Return [x, y] of the center of cell containing provided text 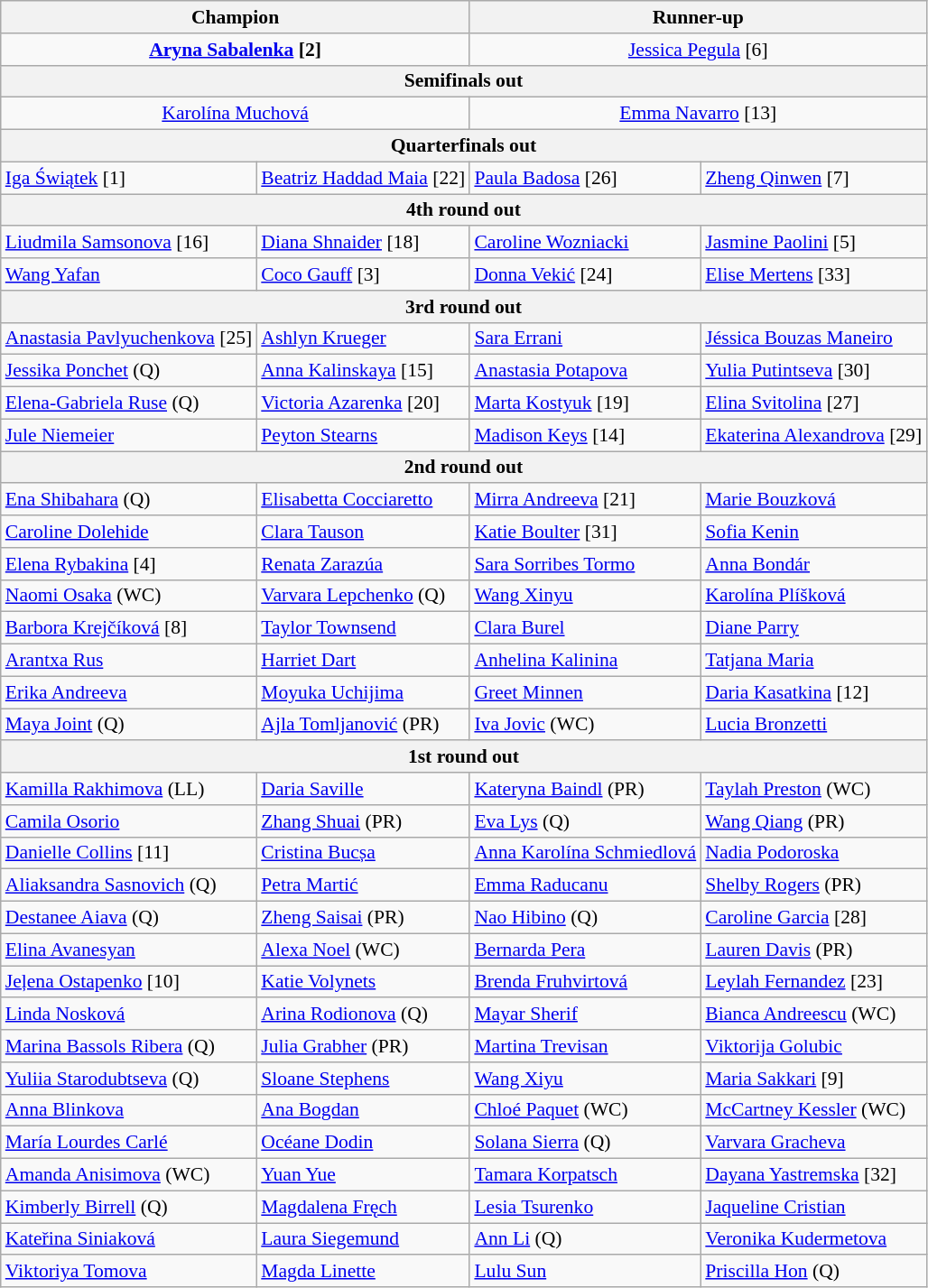
Julia Grabher (PR) [363, 1046]
Shelby Rogers (PR) [813, 885]
Petra Martić [363, 885]
Chloé Paquet (WC) [585, 1110]
Anhelina Kalinina [585, 661]
Clara Burel [585, 628]
Elise Mertens [33] [813, 274]
Martina Trevisan [585, 1046]
Taylor Townsend [363, 628]
Iva Jovic (WC) [585, 725]
Eva Lys (Q) [585, 821]
Cristina Bucșa [363, 853]
Brenda Fruhvirtová [585, 982]
Peyton Stearns [363, 435]
Arina Rodionova (Q) [363, 1015]
Lauren Davis (PR) [813, 950]
Arantxa Rus [129, 661]
Jeļena Ostapenko [10] [129, 982]
Bernarda Pera [585, 950]
Sofia Kenin [813, 532]
Aryna Sabalenka [2] [236, 50]
Magda Linette [363, 1272]
Clara Tauson [363, 532]
Solana Sierra (Q) [585, 1143]
Zhang Shuai (PR) [363, 821]
Sara Sorribes Tormo [585, 564]
Marie Bouzková [813, 500]
Anastasia Pavlyuchenkova [25] [129, 338]
Amanda Anisimova (WC) [129, 1175]
Maya Joint (Q) [129, 725]
Harriet Dart [363, 661]
Anna Blinkova [129, 1110]
Karolína Muchová [236, 114]
Beatriz Haddad Maia [22] [363, 178]
Bianca Andreescu (WC) [813, 1015]
Wang Xiyu [585, 1079]
Veronika Kudermetova [813, 1239]
Daria Kasatkina [12] [813, 692]
Caroline Dolehide [129, 532]
Greet Minnen [585, 692]
Laura Siegemund [363, 1239]
Kateřina Siniaková [129, 1239]
Elina Avanesyan [129, 950]
Naomi Osaka (WC) [129, 596]
Ann Li (Q) [585, 1239]
Priscilla Hon (Q) [813, 1272]
Leylah Fernandez [23] [813, 982]
Lucia Bronzetti [813, 725]
Daria Saville [363, 789]
Sara Errani [585, 338]
Anna Karolína Schmiedlová [585, 853]
Quarterfinals out [464, 146]
Camila Osorio [129, 821]
Jessica Pegula [6] [698, 50]
Caroline Garcia [28] [813, 918]
Anastasia Potapova [585, 371]
Runner-up [698, 17]
Moyuka Uchijima [363, 692]
Paula Badosa [26] [585, 178]
Linda Nosková [129, 1015]
Karolína Plíšková [813, 596]
Liudmila Samsonova [16] [129, 243]
Zheng Saisai (PR) [363, 918]
Ana Bogdan [363, 1110]
Tamara Korpatsch [585, 1175]
Ena Shibahara (Q) [129, 500]
Magdalena Fręch [363, 1207]
Viktorija Golubic [813, 1046]
Zheng Qinwen [7] [813, 178]
2nd round out [464, 468]
Marina Bassols Ribera (Q) [129, 1046]
Marta Kostyuk [19] [585, 403]
Mirra Andreeva [21] [585, 500]
Kamilla Rakhimova (LL) [129, 789]
Yuliia Starodubtseva (Q) [129, 1079]
Erika Andreeva [129, 692]
Wang Xinyu [585, 596]
Jéssica Bouzas Maneiro [813, 338]
Lesia Tsurenko [585, 1207]
Semifinals out [464, 81]
1st round out [464, 757]
Aliaksandra Sasnovich (Q) [129, 885]
Diane Parry [813, 628]
Elina Svitolina [27] [813, 403]
Wang Qiang (PR) [813, 821]
Dayana Yastremska [32] [813, 1175]
4th round out [464, 210]
Elisabetta Cocciaretto [363, 500]
Destanee Aiava (Q) [129, 918]
Madison Keys [14] [585, 435]
Jasmine Paolini [5] [813, 243]
Tatjana Maria [813, 661]
Mayar Sherif [585, 1015]
Emma Navarro [13] [698, 114]
McCartney Kessler (WC) [813, 1110]
Renata Zarazúa [363, 564]
Ashlyn Krueger [363, 338]
3rd round out [464, 307]
Barbora Krejčíková [8] [129, 628]
Varvara Gracheva [813, 1143]
Taylah Preston (WC) [813, 789]
Danielle Collins [11] [129, 853]
Anna Kalinskaya [15] [363, 371]
Jaqueline Cristian [813, 1207]
Kateryna Baindl (PR) [585, 789]
Océane Dodin [363, 1143]
Yulia Putintseva [30] [813, 371]
Varvara Lepchenko (Q) [363, 596]
Iga Świątek [1] [129, 178]
Lulu Sun [585, 1272]
Jule Niemeier [129, 435]
Elena Rybakina [4] [129, 564]
Nadia Podoroska [813, 853]
Emma Raducanu [585, 885]
Sloane Stephens [363, 1079]
Yuan Yue [363, 1175]
Kimberly Birrell (Q) [129, 1207]
Katie Boulter [31] [585, 532]
Nao Hibino (Q) [585, 918]
Wang Yafan [129, 274]
Caroline Wozniacki [585, 243]
Jessika Ponchet (Q) [129, 371]
María Lourdes Carlé [129, 1143]
Ajla Tomljanović (PR) [363, 725]
Coco Gauff [3] [363, 274]
Maria Sakkari [9] [813, 1079]
Champion [236, 17]
Diana Shnaider [18] [363, 243]
Elena-Gabriela Ruse (Q) [129, 403]
Viktoriya Tomova [129, 1272]
Alexa Noel (WC) [363, 950]
Anna Bondár [813, 564]
Donna Vekić [24] [585, 274]
Victoria Azarenka [20] [363, 403]
Ekaterina Alexandrova [29] [813, 435]
Katie Volynets [363, 982]
